Return the [X, Y] coordinate for the center point of the cell that contains the specified text.  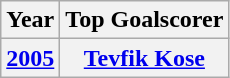
Top Goalscorer [144, 20]
Tevfik Kose [144, 58]
Year [30, 20]
2005 [30, 58]
